Identify which cell holds the provided text, then report its [x, y] central coordinate. 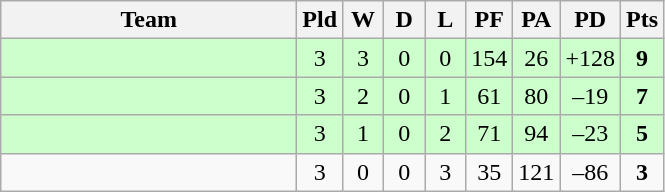
PD [590, 20]
Pld [320, 20]
26 [536, 58]
35 [490, 172]
D [404, 20]
Pts [642, 20]
9 [642, 58]
71 [490, 134]
61 [490, 96]
–19 [590, 96]
5 [642, 134]
94 [536, 134]
PA [536, 20]
121 [536, 172]
7 [642, 96]
80 [536, 96]
Team [149, 20]
W [364, 20]
L [446, 20]
154 [490, 58]
–86 [590, 172]
+128 [590, 58]
–23 [590, 134]
PF [490, 20]
